Detect which cell encompasses the target text, then output its (X, Y) center coordinate. 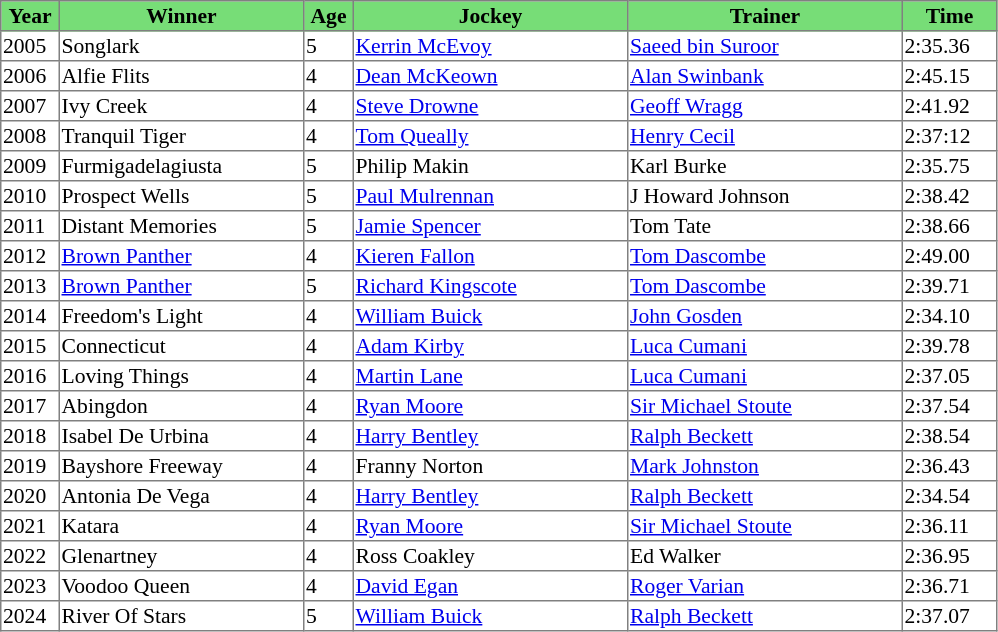
2009 (30, 166)
Alfie Flits (181, 76)
Franny Norton (490, 466)
John Gosden (765, 316)
Time (949, 16)
Mark Johnston (765, 466)
2017 (30, 406)
Abingdon (181, 406)
David Egan (490, 586)
Alan Swinbank (765, 76)
2018 (30, 436)
Furmigadelagiusta (181, 166)
Paul Mulrennan (490, 196)
2:45.15 (949, 76)
Jamie Spencer (490, 226)
Distant Memories (181, 226)
Isabel De Urbina (181, 436)
J Howard Johnson (765, 196)
Richard Kingscote (490, 286)
2023 (30, 586)
River Of Stars (181, 616)
2019 (30, 466)
Tranquil Tiger (181, 136)
Ed Walker (765, 556)
2:37:12 (949, 136)
2:41.92 (949, 106)
2:38.66 (949, 226)
Freedom's Light (181, 316)
Adam Kirby (490, 346)
Prospect Wells (181, 196)
2:35.36 (949, 46)
Winner (181, 16)
Katara (181, 526)
2:36.43 (949, 466)
2:37.54 (949, 406)
2022 (30, 556)
Ivy Creek (181, 106)
2:37.07 (949, 616)
2:39.78 (949, 346)
Jockey (490, 16)
2:38.54 (949, 436)
2008 (30, 136)
2020 (30, 496)
Year (30, 16)
Geoff Wragg (765, 106)
2:36.11 (949, 526)
Kerrin McEvoy (490, 46)
Tom Queally (490, 136)
Roger Varian (765, 586)
2014 (30, 316)
Dean McKeown (490, 76)
2016 (30, 376)
2:37.05 (949, 376)
2015 (30, 346)
Bayshore Freeway (181, 466)
2021 (30, 526)
Philip Makin (490, 166)
Henry Cecil (765, 136)
Tom Tate (765, 226)
2:38.42 (949, 196)
Antonia De Vega (181, 496)
2:39.71 (949, 286)
Martin Lane (490, 376)
2011 (30, 226)
2:36.71 (949, 586)
Glenartney (181, 556)
Age (329, 16)
Loving Things (181, 376)
Saeed bin Suroor (765, 46)
2005 (30, 46)
2007 (30, 106)
2:49.00 (949, 256)
Voodoo Queen (181, 586)
2013 (30, 286)
2:36.95 (949, 556)
2006 (30, 76)
2:35.75 (949, 166)
Ross Coakley (490, 556)
2010 (30, 196)
Songlark (181, 46)
Steve Drowne (490, 106)
2:34.54 (949, 496)
Karl Burke (765, 166)
Connecticut (181, 346)
Kieren Fallon (490, 256)
2012 (30, 256)
Trainer (765, 16)
2:34.10 (949, 316)
2024 (30, 616)
